Find where the given text appears and provide that cell's center as [x, y] coordinate. 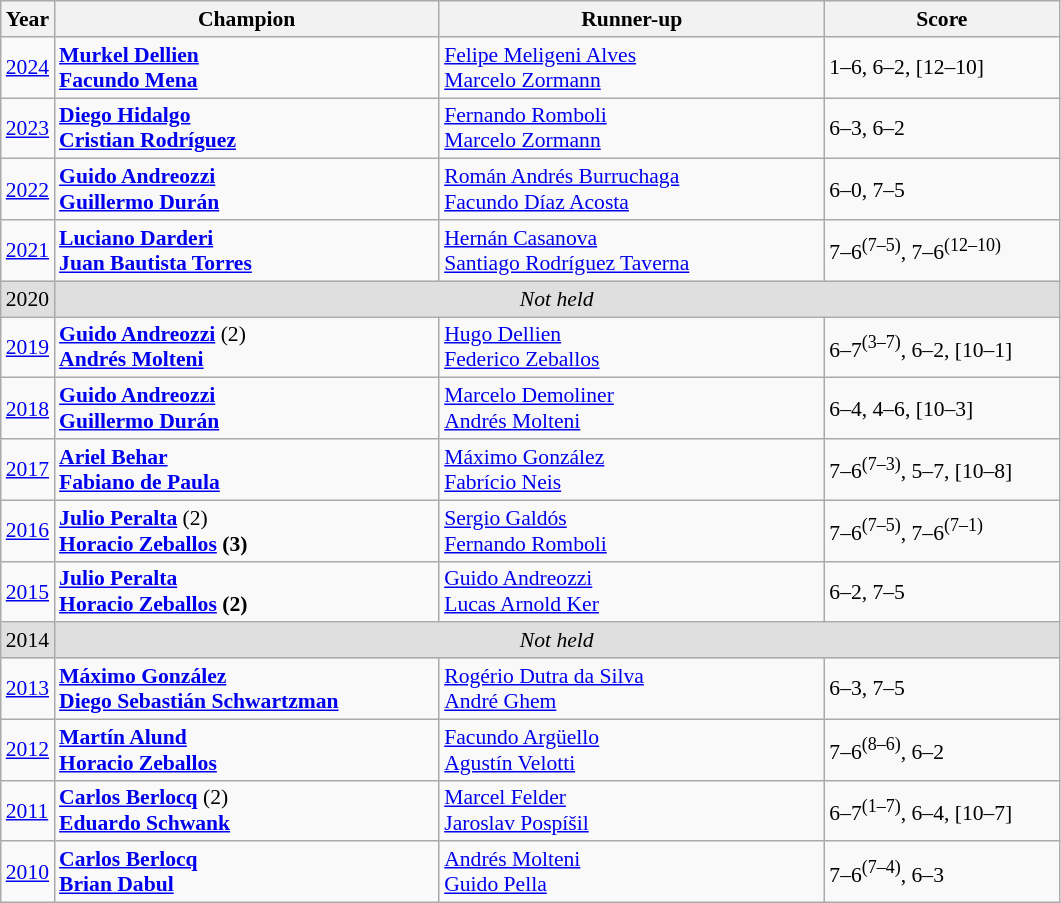
6–3, 7–5 [942, 688]
Sergio Galdós Fernando Romboli [632, 530]
7–6(8–6), 6–2 [942, 750]
7–6(7–5), 7–6(12–10) [942, 250]
2020 [28, 299]
Felipe Meligeni Alves Marcelo Zormann [632, 68]
Román Andrés Burruchaga Facundo Díaz Acosta [632, 190]
1–6, 6–2, [12–10] [942, 68]
Facundo Argüello Agustín Velotti [632, 750]
6–7(1–7), 6–4, [10–7] [942, 810]
2013 [28, 688]
2014 [28, 641]
2015 [28, 592]
Julio Peralta Horacio Zeballos (2) [246, 592]
Rogério Dutra da Silva André Ghem [632, 688]
6–3, 6–2 [942, 128]
7–6(7–4), 6–3 [942, 872]
Andrés Molteni Guido Pella [632, 872]
2010 [28, 872]
Carlos Berlocq Brian Dabul [246, 872]
Score [942, 19]
Carlos Berlocq (2) Eduardo Schwank [246, 810]
Julio Peralta (2) Horacio Zeballos (3) [246, 530]
Hugo Dellien Federico Zeballos [632, 348]
6–4, 4–6, [10–3] [942, 408]
Máximo González Fabrício Neis [632, 470]
Champion [246, 19]
Máximo González Diego Sebastián Schwartzman [246, 688]
2022 [28, 190]
2012 [28, 750]
2019 [28, 348]
2017 [28, 470]
Guido Andreozzi Lucas Arnold Ker [632, 592]
6–2, 7–5 [942, 592]
6–7(3–7), 6–2, [10–1] [942, 348]
Guido Andreozzi (2) Andrés Molteni [246, 348]
Marcel Felder Jaroslav Pospíšil [632, 810]
6–0, 7–5 [942, 190]
Year [28, 19]
Diego Hidalgo Cristian Rodríguez [246, 128]
Ariel Behar Fabiano de Paula [246, 470]
2018 [28, 408]
2024 [28, 68]
Runner-up [632, 19]
2023 [28, 128]
2021 [28, 250]
2016 [28, 530]
Marcelo Demoliner Andrés Molteni [632, 408]
7–6(7–5), 7–6(7–1) [942, 530]
Martín Alund Horacio Zeballos [246, 750]
Murkel Dellien Facundo Mena [246, 68]
Luciano Darderi Juan Bautista Torres [246, 250]
Fernando Romboli Marcelo Zormann [632, 128]
2011 [28, 810]
Hernán Casanova Santiago Rodríguez Taverna [632, 250]
7–6(7–3), 5–7, [10–8] [942, 470]
